Extract the (X, Y) coordinate from the center of the cell holding the provided text.  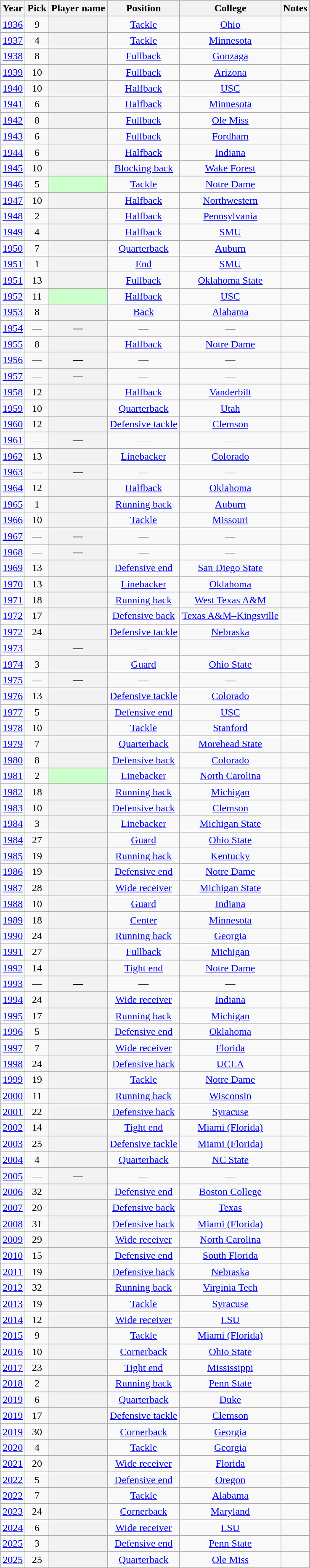
1974 (13, 664)
Blocking back (143, 168)
1956 (13, 360)
1982 (13, 792)
1952 (13, 296)
1997 (13, 1048)
15 (37, 1256)
1986 (13, 872)
1976 (13, 696)
1942 (13, 120)
Wisconsin (231, 1096)
2010 (13, 1256)
1970 (13, 584)
Fordham (231, 136)
22 (37, 1112)
Center (143, 920)
1938 (13, 56)
Maryland (231, 1512)
1957 (13, 376)
Oklahoma State (231, 280)
1953 (13, 312)
1958 (13, 392)
1936 (13, 24)
1985 (13, 856)
30 (37, 1431)
2004 (13, 1160)
1979 (13, 744)
1960 (13, 424)
2014 (13, 1320)
2005 (13, 1176)
Kentucky (231, 856)
2013 (13, 1304)
1939 (13, 72)
1977 (13, 712)
1955 (13, 344)
2000 (13, 1096)
1975 (13, 680)
Arizona (231, 72)
1966 (13, 520)
31 (37, 1224)
1944 (13, 152)
1963 (13, 472)
1961 (13, 440)
28 (37, 888)
2008 (13, 1224)
2002 (13, 1128)
Texas (231, 1208)
2021 (13, 1463)
1994 (13, 1000)
2009 (13, 1240)
Player name (78, 8)
1990 (13, 936)
1987 (13, 888)
1943 (13, 136)
1971 (13, 600)
1981 (13, 776)
1959 (13, 408)
College (231, 8)
Virginia Tech (231, 1288)
1941 (13, 104)
2007 (13, 1208)
Back (143, 312)
Vanderbilt (231, 392)
2003 (13, 1144)
1964 (13, 488)
2001 (13, 1112)
UCLA (231, 1064)
1988 (13, 904)
2011 (13, 1272)
1940 (13, 88)
Duke (231, 1400)
Stanford (231, 728)
Mississippi (231, 1368)
1998 (13, 1064)
2015 (13, 1336)
Gonzaga (231, 56)
2006 (13, 1192)
Wake Forest (231, 168)
1993 (13, 984)
Utah (231, 408)
Ohio (231, 24)
2018 (13, 1384)
1946 (13, 184)
1937 (13, 40)
2024 (13, 1528)
1969 (13, 568)
1954 (13, 328)
1983 (13, 808)
1980 (13, 760)
1968 (13, 552)
1967 (13, 536)
1945 (13, 168)
West Texas A&M (231, 600)
2016 (13, 1352)
Morehead State (231, 744)
Missouri (231, 520)
1996 (13, 1032)
1992 (13, 968)
1991 (13, 952)
1978 (13, 728)
NC State (231, 1160)
23 (37, 1368)
2020 (13, 1447)
Year (13, 8)
Northwestern (231, 200)
South Florida (231, 1256)
Position (143, 8)
1995 (13, 1016)
1950 (13, 248)
End (143, 264)
29 (37, 1240)
2012 (13, 1288)
1989 (13, 920)
Notes (295, 8)
1949 (13, 232)
1999 (13, 1080)
Pick (37, 8)
Pennsylvania (231, 216)
2023 (13, 1512)
Oregon (231, 1479)
2017 (13, 1368)
1948 (13, 216)
San Diego State (231, 568)
Boston College (231, 1192)
1965 (13, 504)
Texas A&M–Kingsville (231, 616)
1962 (13, 456)
1973 (13, 648)
1947 (13, 200)
